Determine the [X, Y] coordinate at the center of the cell enclosing the given text.  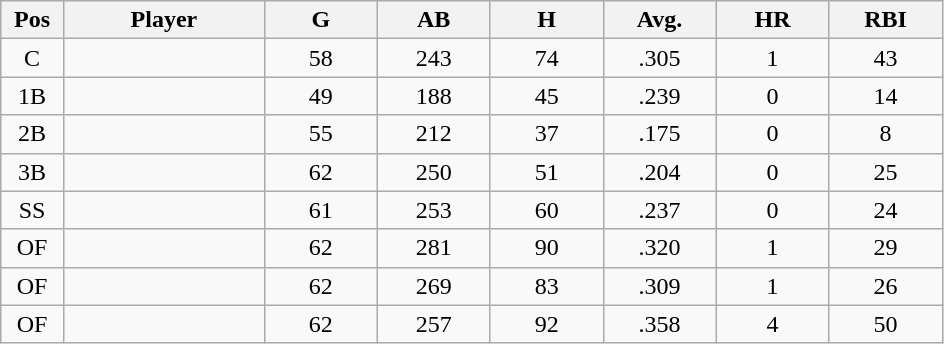
.320 [660, 248]
.204 [660, 172]
.305 [660, 58]
58 [320, 58]
.175 [660, 134]
55 [320, 134]
50 [886, 324]
SS [32, 210]
14 [886, 96]
83 [546, 286]
RBI [886, 20]
43 [886, 58]
24 [886, 210]
Pos [32, 20]
8 [886, 134]
25 [886, 172]
4 [772, 324]
3B [32, 172]
257 [434, 324]
253 [434, 210]
90 [546, 248]
51 [546, 172]
92 [546, 324]
G [320, 20]
2B [32, 134]
H [546, 20]
AB [434, 20]
37 [546, 134]
.237 [660, 210]
29 [886, 248]
49 [320, 96]
188 [434, 96]
.239 [660, 96]
Player [164, 20]
60 [546, 210]
.358 [660, 324]
C [32, 58]
Avg. [660, 20]
269 [434, 286]
45 [546, 96]
212 [434, 134]
281 [434, 248]
26 [886, 286]
250 [434, 172]
HR [772, 20]
1B [32, 96]
61 [320, 210]
243 [434, 58]
.309 [660, 286]
74 [546, 58]
